From the cell containing the given text, extract its center point as [X, Y] coordinate. 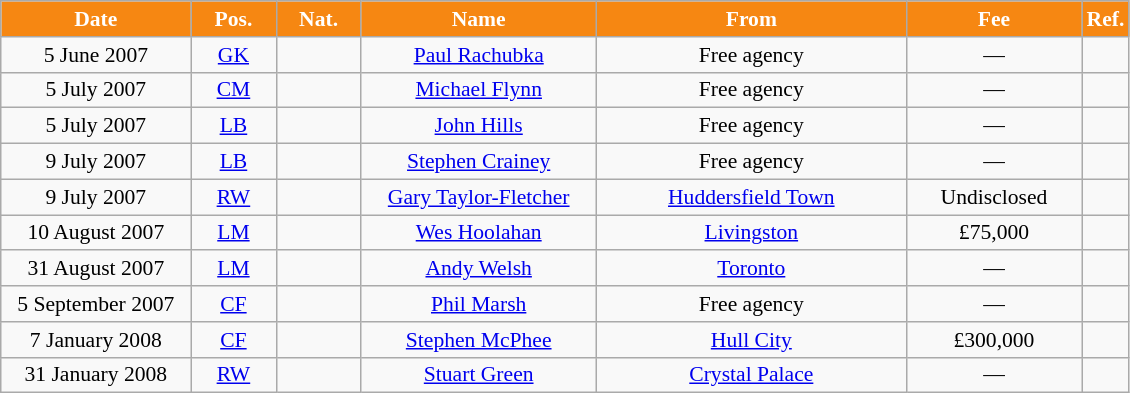
Hull City [751, 340]
Name [478, 19]
Huddersfield Town [751, 197]
John Hills [478, 126]
Nat. [318, 19]
Stephen McPhee [478, 340]
Michael Flynn [478, 90]
Wes Hoolahan [478, 233]
31 January 2008 [96, 375]
£75,000 [994, 233]
Paul Rachubka [478, 55]
Ref. [1106, 19]
Pos. [234, 19]
5 June 2007 [96, 55]
Phil Marsh [478, 304]
Andy Welsh [478, 269]
£300,000 [994, 340]
Gary Taylor-Fletcher [478, 197]
5 September 2007 [96, 304]
From [751, 19]
31 August 2007 [96, 269]
Crystal Palace [751, 375]
Livingston [751, 233]
Stephen Crainey [478, 162]
Date [96, 19]
GK [234, 55]
CM [234, 90]
10 August 2007 [96, 233]
Undisclosed [994, 197]
Stuart Green [478, 375]
7 January 2008 [96, 340]
Toronto [751, 269]
Fee [994, 19]
